Extract the (x, y) coordinate from the center of the cell holding the provided text.  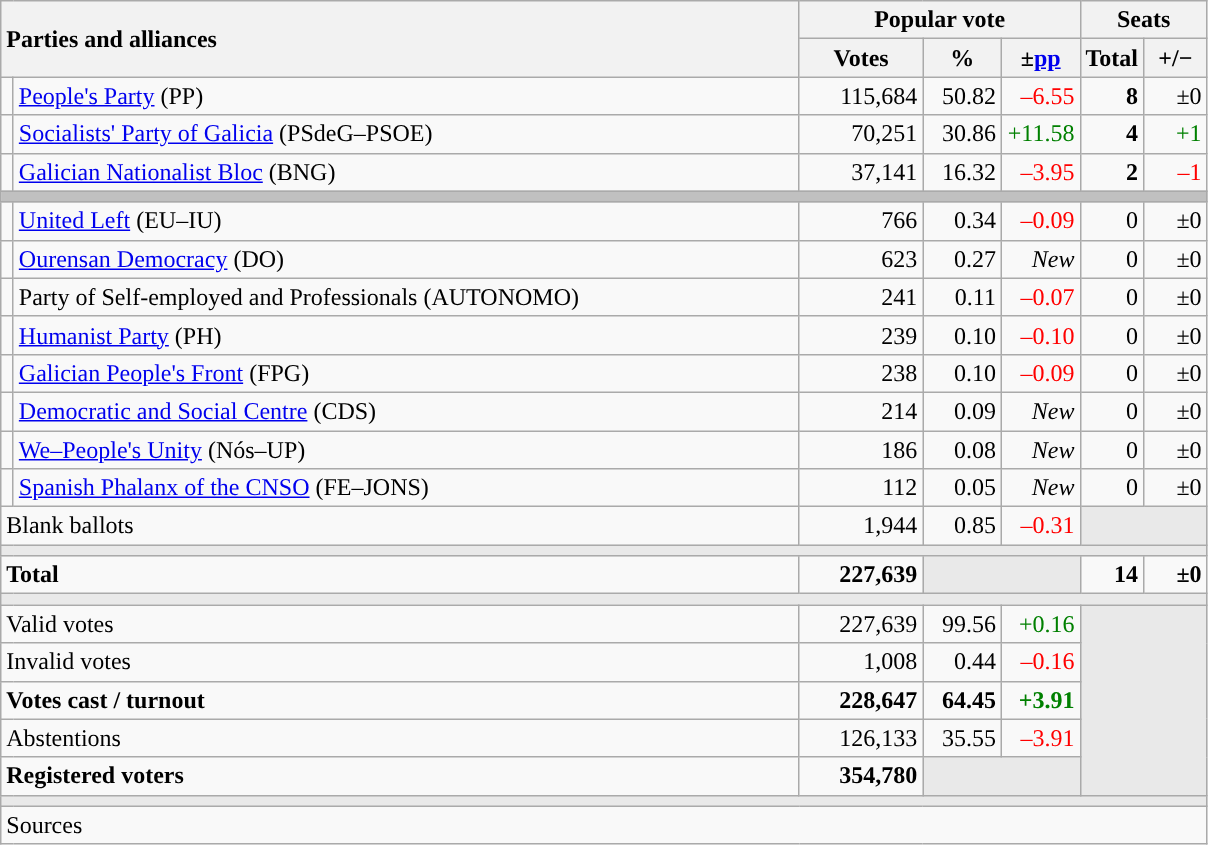
Democratic and Social Centre (CDS) (406, 411)
1,008 (861, 662)
0.27 (962, 259)
–3.91 (1040, 738)
238 (861, 373)
±pp (1040, 58)
126,133 (861, 738)
+/− (1176, 58)
0.44 (962, 662)
+0.16 (1040, 624)
Abstentions (400, 738)
16.32 (962, 172)
Spanish Phalanx of the CNSO (FE–JONS) (406, 488)
2 (1112, 172)
Invalid votes (400, 662)
186 (861, 449)
99.56 (962, 624)
0.05 (962, 488)
Galician Nationalist Bloc (BNG) (406, 172)
214 (861, 411)
4 (1112, 134)
United Left (EU–IU) (406, 221)
–0.31 (1040, 526)
1,944 (861, 526)
0.08 (962, 449)
–3.95 (1040, 172)
112 (861, 488)
Popular vote (940, 20)
–1 (1176, 172)
People's Party (PP) (406, 96)
354,780 (861, 776)
766 (861, 221)
30.86 (962, 134)
Socialists' Party of Galicia (PSdeG–PSOE) (406, 134)
–6.55 (1040, 96)
–0.16 (1040, 662)
50.82 (962, 96)
Blank ballots (400, 526)
+1 (1176, 134)
–0.07 (1040, 297)
64.45 (962, 700)
Registered voters (400, 776)
Parties and alliances (400, 39)
Votes cast / turnout (400, 700)
70,251 (861, 134)
0.11 (962, 297)
0.85 (962, 526)
Humanist Party (PH) (406, 335)
Votes (861, 58)
115,684 (861, 96)
241 (861, 297)
0.09 (962, 411)
Party of Self-employed and Professionals (AUTONOMO) (406, 297)
+11.58 (1040, 134)
37,141 (861, 172)
228,647 (861, 700)
Sources (604, 825)
+3.91 (1040, 700)
239 (861, 335)
% (962, 58)
Galician People's Front (FPG) (406, 373)
Seats (1144, 20)
35.55 (962, 738)
8 (1112, 96)
–0.10 (1040, 335)
Ourensan Democracy (DO) (406, 259)
Valid votes (400, 624)
We–People's Unity (Nós–UP) (406, 449)
0.34 (962, 221)
623 (861, 259)
14 (1112, 575)
